Return (X, Y) of the center of cell containing provided text 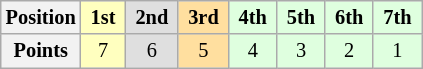
Position (41, 17)
7 (104, 51)
5th (301, 17)
2nd (152, 17)
2 (349, 51)
4th (253, 17)
Points (41, 51)
3rd (203, 17)
4 (253, 51)
3 (301, 51)
1st (104, 17)
7th (397, 17)
6 (152, 51)
5 (203, 51)
1 (397, 51)
6th (349, 17)
